For the text-containing cell, return its midpoint in (X, Y) coordinate format. 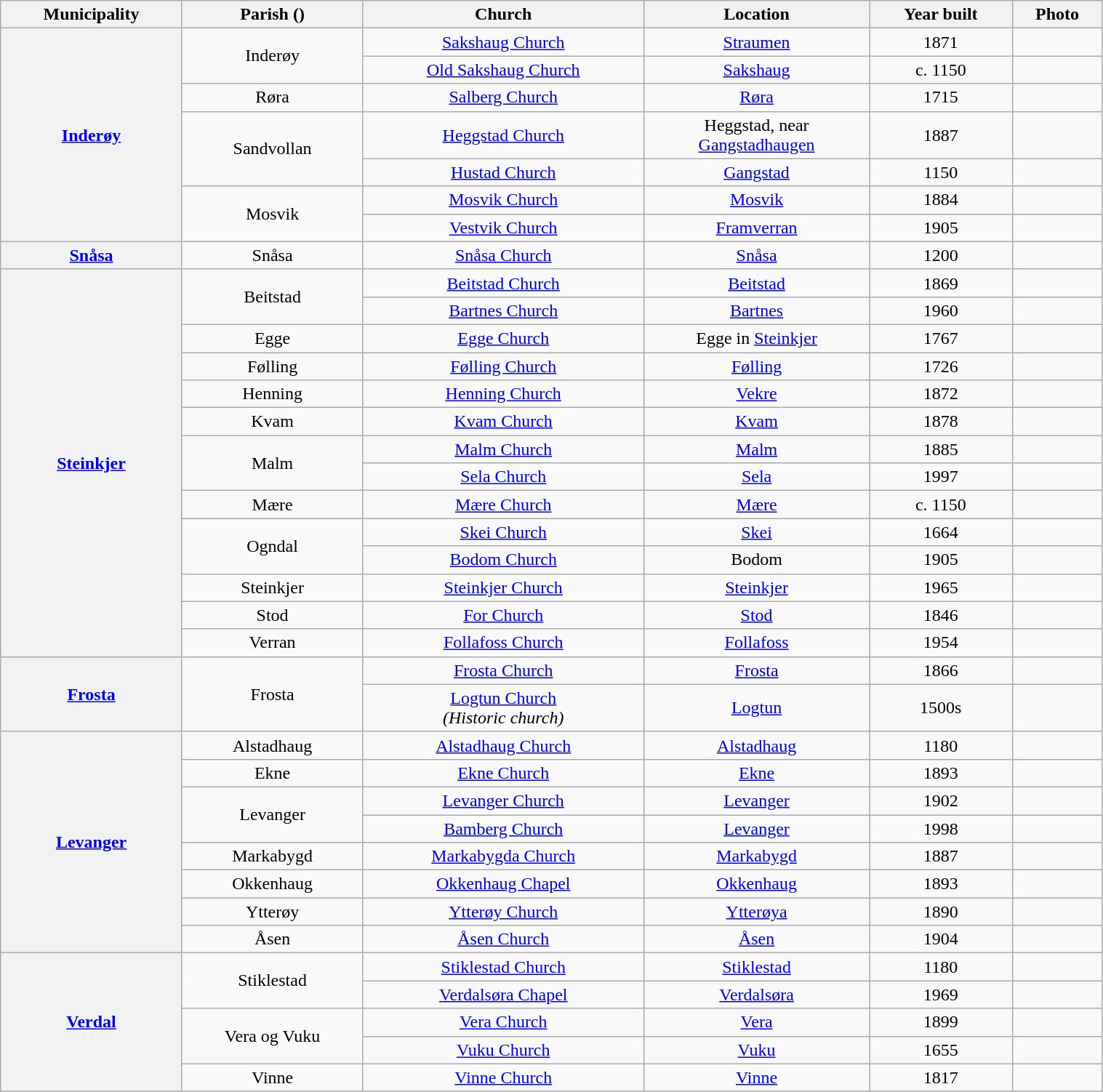
Heggstad, nearGangstadhaugen (757, 135)
Steinkjer Church (503, 587)
Mosvik Church (503, 200)
1878 (941, 422)
Sandvollan (272, 148)
Sela Church (503, 477)
Photo (1057, 15)
Follafoss Church (503, 643)
Logtun Church(Historic church) (503, 708)
Vera Church (503, 1022)
Åsen Church (503, 939)
1960 (941, 310)
Verdalsøra (757, 995)
Mære Church (503, 505)
1885 (941, 449)
1200 (941, 255)
Ytterøy (272, 912)
Sakshaug Church (503, 42)
Vera (757, 1022)
Egge Church (503, 338)
Ytterøy Church (503, 912)
1866 (941, 670)
1817 (941, 1077)
For Church (503, 615)
1902 (941, 800)
Okkenhaug Chapel (503, 884)
Egge in Steinkjer (757, 338)
Skei (757, 532)
Heggstad Church (503, 135)
Følling Church (503, 366)
1767 (941, 338)
1872 (941, 394)
Follafoss (757, 643)
1965 (941, 587)
1997 (941, 477)
Verran (272, 643)
1871 (941, 42)
1846 (941, 615)
1655 (941, 1050)
Straumen (757, 42)
Vestvik Church (503, 228)
Salberg Church (503, 97)
Sakshaug (757, 70)
Vekre (757, 394)
1500s (941, 708)
Bartnes Church (503, 310)
Municipality (92, 15)
Bamberg Church (503, 828)
Framverran (757, 228)
1664 (941, 532)
Vinne Church (503, 1077)
1904 (941, 939)
Location (757, 15)
Sela (757, 477)
Bartnes (757, 310)
Alstadhaug Church (503, 745)
Malm Church (503, 449)
Vuku Church (503, 1050)
Year built (941, 15)
Frosta Church (503, 670)
Beitstad Church (503, 283)
Skei Church (503, 532)
Vera og Vuku (272, 1036)
Bodom Church (503, 560)
Henning (272, 394)
Gangstad (757, 172)
Verdal (92, 1022)
Ogndal (272, 546)
Bodom (757, 560)
Henning Church (503, 394)
Church (503, 15)
Vuku (757, 1050)
Verdalsøra Chapel (503, 995)
Ekne Church (503, 773)
1150 (941, 172)
Snåsa Church (503, 255)
Old Sakshaug Church (503, 70)
Levanger Church (503, 800)
Parish () (272, 15)
1899 (941, 1022)
1726 (941, 366)
1715 (941, 97)
Egge (272, 338)
Markabygda Church (503, 856)
1954 (941, 643)
Logtun (757, 708)
1890 (941, 912)
Ytterøya (757, 912)
1884 (941, 200)
1969 (941, 995)
Hustad Church (503, 172)
1869 (941, 283)
1998 (941, 828)
Kvam Church (503, 422)
Stiklestad Church (503, 967)
